Return the (x, y) coordinate for the center point of the cell that contains the specified text.  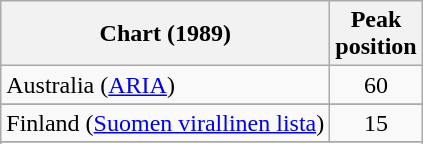
Chart (1989) (166, 34)
Australia (ARIA) (166, 85)
Peakposition (376, 34)
Finland (Suomen virallinen lista) (166, 123)
15 (376, 123)
60 (376, 85)
